Provide the (X, Y) coordinate of the cell's center where the given text is located.  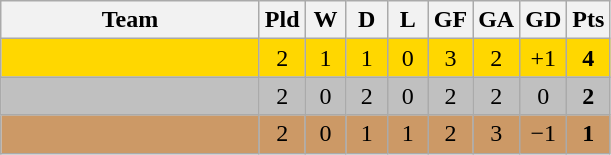
Pld (282, 20)
L (408, 20)
−1 (544, 134)
GF (450, 20)
Team (130, 20)
Pts (588, 20)
4 (588, 58)
D (366, 20)
W (326, 20)
+1 (544, 58)
GA (496, 20)
GD (544, 20)
